Output the (X, Y) coordinate of the center of the cell containing the given text.  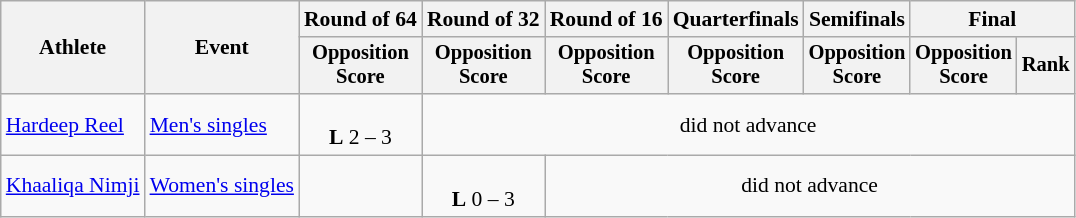
L 0 – 3 (484, 186)
Round of 32 (484, 19)
Round of 64 (360, 19)
Round of 16 (606, 19)
Khaaliqa Nimji (73, 186)
Athlete (73, 48)
Men's singles (222, 124)
L 2 – 3 (360, 124)
Final (992, 19)
Quarterfinals (736, 19)
Semifinals (858, 19)
Women's singles (222, 186)
Rank (1046, 66)
Event (222, 48)
Hardeep Reel (73, 124)
